Return the (X, Y) coordinate for the center point of the cell that contains the specified text.  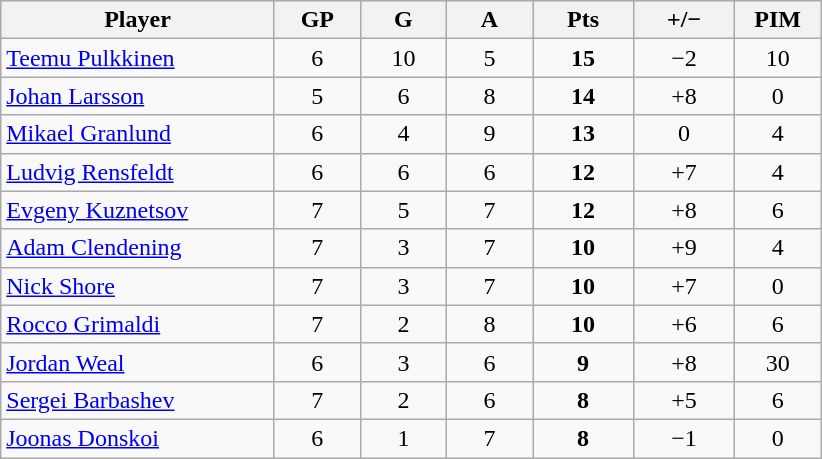
+9 (684, 248)
A (489, 20)
Joonas Donskoi (138, 438)
Nick Shore (138, 286)
+5 (684, 400)
Ludvig Rensfeldt (138, 172)
PIM (778, 20)
Johan Larsson (138, 96)
Player (138, 20)
13 (582, 134)
30 (778, 362)
Sergei Barbashev (138, 400)
GP (317, 20)
Mikael Granlund (138, 134)
1 (403, 438)
+/− (684, 20)
Evgeny Kuznetsov (138, 210)
Rocco Grimaldi (138, 324)
−1 (684, 438)
15 (582, 58)
G (403, 20)
+6 (684, 324)
−2 (684, 58)
Jordan Weal (138, 362)
Pts (582, 20)
Teemu Pulkkinen (138, 58)
14 (582, 96)
Adam Clendening (138, 248)
